Output the (x, y) coordinate of the center of the cell containing the given text.  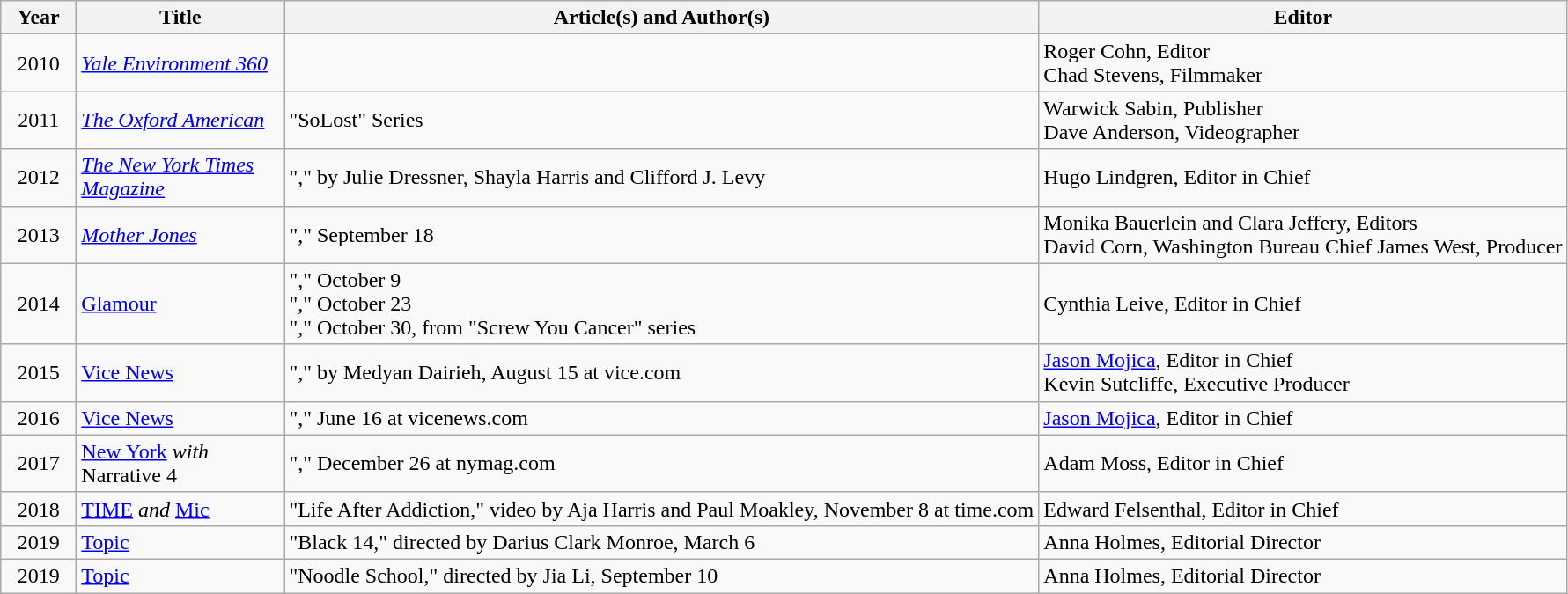
2014 (39, 304)
Warwick Sabin, PublisherDave Anderson, Videographer (1303, 120)
2018 (39, 509)
Hugo Lindgren, Editor in Chief (1303, 178)
Jason Mojica, Editor in Chief (1303, 418)
The New York Times Magazine (180, 178)
"," December 26 at nymag.com (662, 463)
"Life After Addiction," video by Aja Harris and Paul Moakley, November 8 at time.com (662, 509)
2010 (39, 63)
"," June 16 at vicenews.com (662, 418)
2016 (39, 418)
"," October 9"," October 23"," October 30, from "Screw You Cancer" series (662, 304)
2017 (39, 463)
The Oxford American (180, 120)
Glamour (180, 304)
Monika Bauerlein and Clara Jeffery, EditorsDavid Corn, Washington Bureau Chief James West, Producer (1303, 234)
Adam Moss, Editor in Chief (1303, 463)
Edward Felsenthal, Editor in Chief (1303, 509)
New York with Narrative 4 (180, 463)
TIME and Mic (180, 509)
"Black 14," directed by Darius Clark Monroe, March 6 (662, 542)
2012 (39, 178)
"SoLost" Series (662, 120)
Title (180, 18)
"Noodle School," directed by Jia Li, September 10 (662, 576)
Roger Cohn, EditorChad Stevens, Filmmaker (1303, 63)
Cynthia Leive, Editor in Chief (1303, 304)
Year (39, 18)
Article(s) and Author(s) (662, 18)
"," September 18 (662, 234)
Editor (1303, 18)
"," by Julie Dressner, Shayla Harris and Clifford J. Levy (662, 178)
2011 (39, 120)
2015 (39, 373)
"," by Medyan Dairieh, August 15 at vice.com (662, 373)
Mother Jones (180, 234)
2013 (39, 234)
Jason Mojica, Editor in ChiefKevin Sutcliffe, Executive Producer (1303, 373)
Yale Environment 360 (180, 63)
